Return (X, Y) of the center of cell containing provided text 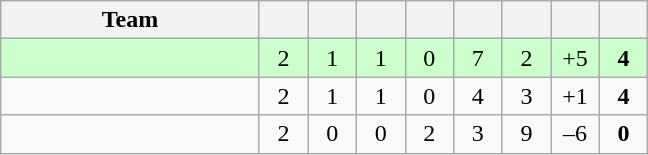
Team (130, 20)
+1 (576, 96)
7 (478, 58)
+5 (576, 58)
–6 (576, 134)
9 (526, 134)
